Pinpoint the cell where the given text exists, returning its (X, Y) midpoint coordinate. 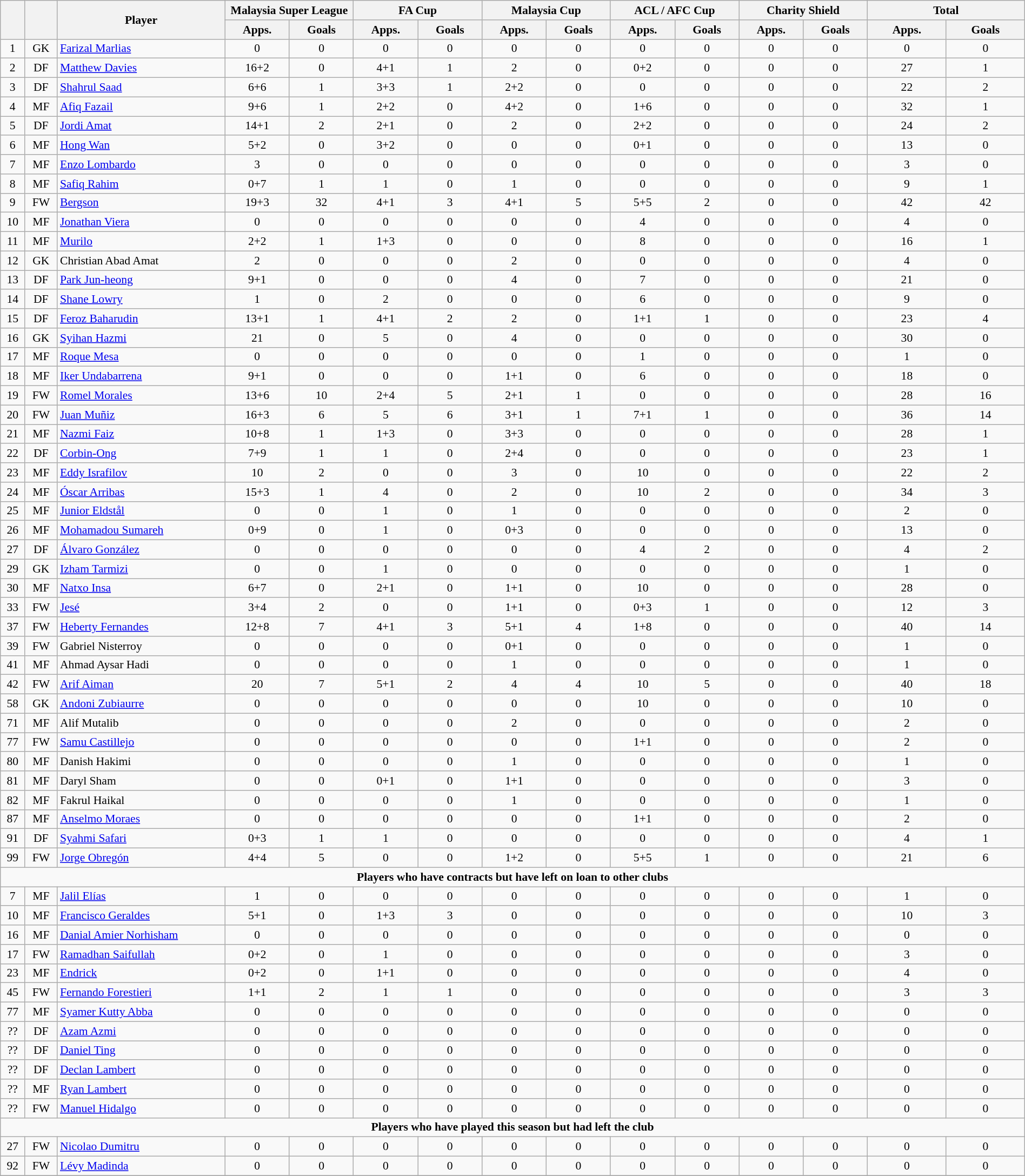
Danish Hakimi (141, 762)
15+3 (257, 492)
5+2 (257, 145)
Jonathan Viera (141, 222)
Juan Muñiz (141, 415)
Arif Aiman (141, 685)
Fernando Forestieri (141, 993)
Danial Amier Norhisham (141, 935)
Murilo (141, 242)
3+2 (386, 145)
58 (13, 704)
6+6 (257, 88)
Total (946, 10)
Junior Eldstål (141, 511)
14+1 (257, 126)
19+3 (257, 203)
1+6 (642, 107)
Endrick (141, 973)
7+9 (257, 454)
16+2 (257, 68)
12+8 (257, 627)
Malaysia Super League (289, 10)
7+1 (642, 415)
Park Jun-heong (141, 280)
Iker Undabarrena (141, 376)
1+8 (642, 627)
16+3 (257, 415)
Francisco Geraldes (141, 916)
Shahrul Saad (141, 88)
81 (13, 781)
Hong Wan (141, 145)
Azam Azmi (141, 1031)
1+2 (514, 858)
Samu Castillejo (141, 742)
34 (907, 492)
Romel Morales (141, 396)
Shane Lowry (141, 300)
3+4 (257, 608)
26 (13, 530)
Charity Shield (803, 10)
92 (13, 1166)
Enzo Lombardo (141, 164)
82 (13, 800)
25 (13, 511)
ACL / AFC Cup (675, 10)
Natxo Insa (141, 588)
37 (13, 627)
4+2 (514, 107)
Andoni Zubiaurre (141, 704)
71 (13, 723)
39 (13, 646)
Farizal Marlias (141, 49)
Jesé (141, 608)
13+6 (257, 396)
Jorge Obregón (141, 858)
Álvaro González (141, 550)
87 (13, 819)
Corbin-Ong (141, 454)
Heberty Fernandes (141, 627)
10+8 (257, 434)
Daryl Sham (141, 781)
Nicolao Dumitru (141, 1147)
33 (13, 608)
99 (13, 858)
Matthew Davies (141, 68)
Bergson (141, 203)
91 (13, 839)
36 (907, 415)
9+6 (257, 107)
0+7 (257, 184)
Roque Mesa (141, 357)
41 (13, 665)
Jordi Amat (141, 126)
Daniel Ting (141, 1051)
Nazmi Faiz (141, 434)
Syamer Kutty Abba (141, 1012)
Feroz Baharudin (141, 318)
Safiq Rahim (141, 184)
45 (13, 993)
Óscar Arribas (141, 492)
Fakrul Haikal (141, 800)
11 (13, 242)
Eddy Israfilov (141, 473)
19 (13, 396)
Declan Lambert (141, 1070)
Player (141, 19)
Christian Abad Amat (141, 261)
Players who have contracts but have left on loan to other clubs (512, 877)
Syahmi Safari (141, 839)
3+1 (514, 415)
Players who have played this season but had left the club (512, 1127)
Afiq Fazail (141, 107)
Lévy Madinda (141, 1166)
FA Cup (418, 10)
Ryan Lambert (141, 1089)
Ramadhan Saifullah (141, 954)
29 (13, 569)
Malaysia Cup (546, 10)
Manuel Hidalgo (141, 1108)
Gabriel Nisterroy (141, 646)
Jalil Elías (141, 896)
Mohamadou Sumareh (141, 530)
Ahmad Aysar Hadi (141, 665)
0+9 (257, 530)
13+1 (257, 318)
Izham Tarmizi (141, 569)
80 (13, 762)
4+4 (257, 858)
15 (13, 318)
Anselmo Moraes (141, 819)
Syihan Hazmi (141, 338)
6+7 (257, 588)
Alif Mutalib (141, 723)
